Scan for the cell matching the given text and deliver its [x, y] coordinate at center. 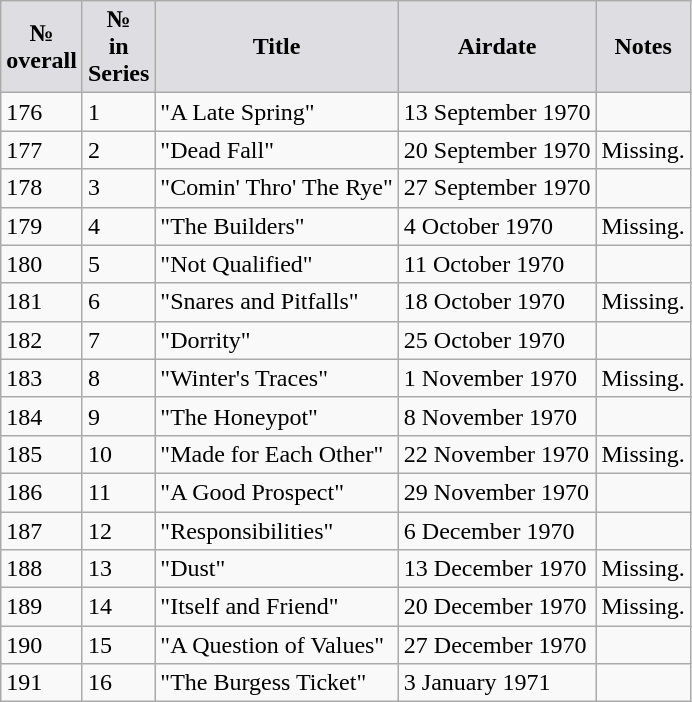
178 [42, 188]
188 [42, 569]
181 [42, 302]
11 October 1970 [497, 264]
190 [42, 645]
"Dust" [276, 569]
185 [42, 454]
"The Honeypot" [276, 416]
"Made for Each Other" [276, 454]
20 September 1970 [497, 150]
"Comin' Thro' The Rye" [276, 188]
1 [118, 112]
Airdate [497, 47]
"Snares and Pitfalls" [276, 302]
20 December 1970 [497, 607]
9 [118, 416]
182 [42, 340]
13 [118, 569]
15 [118, 645]
187 [42, 531]
183 [42, 378]
16 [118, 683]
"A Good Prospect" [276, 492]
4 October 1970 [497, 226]
176 [42, 112]
7 [118, 340]
179 [42, 226]
191 [42, 683]
11 [118, 492]
"Winter's Traces" [276, 378]
4 [118, 226]
3 [118, 188]
1 November 1970 [497, 378]
"The Burgess Ticket" [276, 683]
25 October 1970 [497, 340]
Notes [643, 47]
"Not Qualified" [276, 264]
14 [118, 607]
184 [42, 416]
22 November 1970 [497, 454]
27 December 1970 [497, 645]
13 December 1970 [497, 569]
8 [118, 378]
18 October 1970 [497, 302]
5 [118, 264]
2 [118, 150]
"Dead Fall" [276, 150]
180 [42, 264]
177 [42, 150]
"A Late Spring" [276, 112]
№overall [42, 47]
Title [276, 47]
27 September 1970 [497, 188]
№inSeries [118, 47]
10 [118, 454]
3 January 1971 [497, 683]
29 November 1970 [497, 492]
12 [118, 531]
189 [42, 607]
"Itself and Friend" [276, 607]
6 [118, 302]
"The Builders" [276, 226]
"Dorrity" [276, 340]
"A Question of Values" [276, 645]
6 December 1970 [497, 531]
"Responsibilities" [276, 531]
8 November 1970 [497, 416]
186 [42, 492]
13 September 1970 [497, 112]
